Find where the given text appears and provide that cell's center as (X, Y) coordinate. 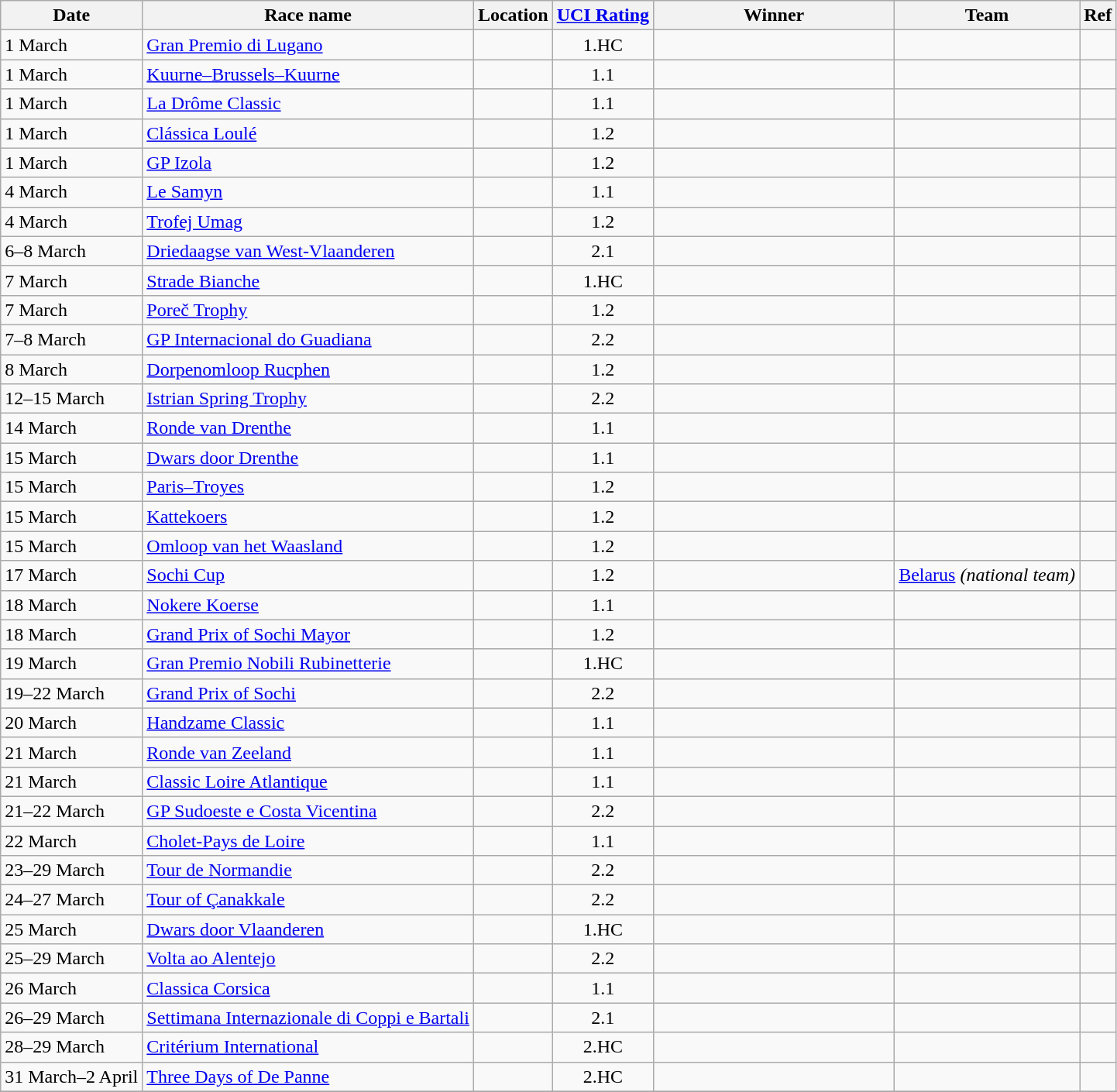
Omloop van het Waasland (308, 546)
Cholet-Pays de Loire (308, 840)
Poreč Trophy (308, 310)
Grand Prix of Sochi Mayor (308, 634)
Grand Prix of Sochi (308, 693)
Istrian Spring Trophy (308, 399)
Dwars door Drenthe (308, 458)
Ronde van Drenthe (308, 428)
Team (987, 15)
Nokere Koerse (308, 605)
GP Sudoeste e Costa Vicentina (308, 811)
31 March–2 April (71, 1077)
Three Days of De Panne (308, 1077)
UCI Rating (603, 15)
8 March (71, 369)
20 March (71, 723)
Classica Corsica (308, 988)
6–8 March (71, 251)
Clássica Loulé (308, 133)
Ronde van Zeeland (308, 752)
Gran Premio Nobili Rubinetterie (308, 664)
Handzame Classic (308, 723)
Tour of Çanakkale (308, 900)
Volta ao Alentejo (308, 959)
GP Izola (308, 163)
Race name (308, 15)
26–29 March (71, 1018)
7–8 March (71, 339)
Driedaagse van West-Vlaanderen (308, 251)
Dorpenomloop Rucphen (308, 369)
26 March (71, 988)
19–22 March (71, 693)
21–22 March (71, 811)
19 March (71, 664)
Paris–Troyes (308, 487)
23–29 March (71, 871)
24–27 March (71, 900)
Dwars door Vlaanderen (308, 929)
Date (71, 15)
Classic Loire Atlantique (308, 781)
Kuurne–Brussels–Kuurne (308, 74)
22 March (71, 840)
Tour de Normandie (308, 871)
14 March (71, 428)
Strade Bianche (308, 280)
Location (513, 15)
GP Internacional do Guadiana (308, 339)
Critérium International (308, 1047)
25–29 March (71, 959)
17 March (71, 575)
Sochi Cup (308, 575)
Trofej Umag (308, 221)
Settimana Internazionale di Coppi e Bartali (308, 1018)
Ref (1098, 15)
Winner (775, 15)
Le Samyn (308, 192)
Kattekoers (308, 517)
25 March (71, 929)
Belarus (national team) (987, 575)
La Drôme Classic (308, 104)
28–29 March (71, 1047)
Gran Premio di Lugano (308, 45)
12–15 March (71, 399)
